Pinpoint the cell where the given text exists, returning its (X, Y) midpoint coordinate. 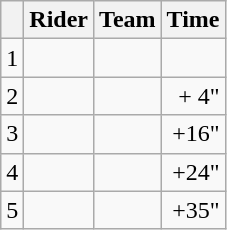
Team (128, 20)
2 (12, 96)
1 (12, 58)
+35" (193, 210)
3 (12, 134)
5 (12, 210)
+24" (193, 172)
Time (193, 20)
Rider (59, 20)
4 (12, 172)
+ 4" (193, 96)
+16" (193, 134)
